Extract the [x, y] coordinate from the center of the cell holding the provided text.  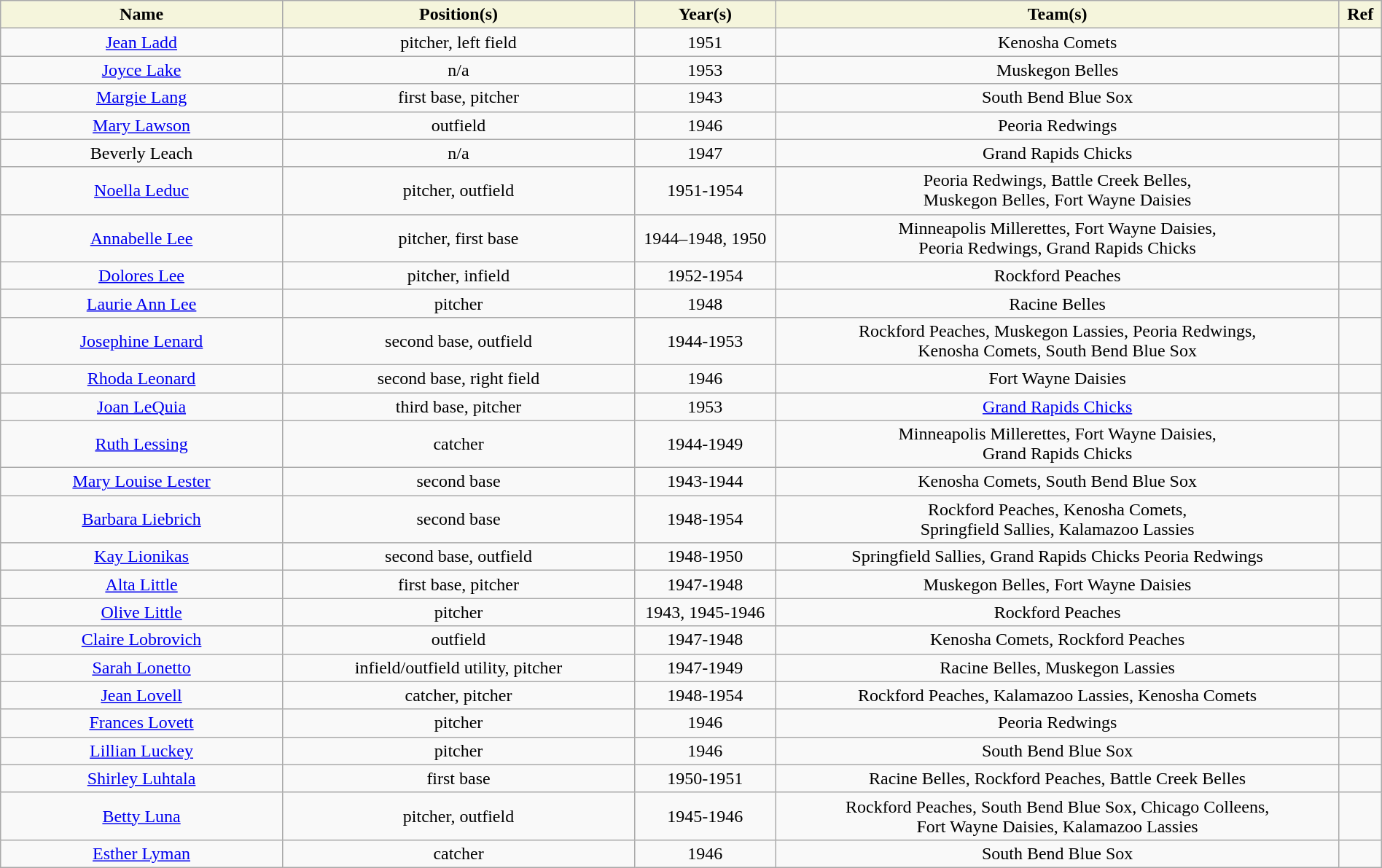
Noella Leduc [141, 191]
1943, 1945-1946 [706, 612]
first base [458, 778]
Josephine Lenard [141, 341]
third base, pitcher [458, 406]
1944-1949 [706, 445]
Shirley Luhtala [141, 778]
Margie Lang [141, 98]
Beverly Leach [141, 153]
Rockford Peaches, Muskegon Lassies, Peoria Redwings,Kenosha Comets, South Bend Blue Sox [1057, 341]
pitcher, first base [458, 238]
1951-1954 [706, 191]
Mary Louise Lester [141, 482]
1950-1951 [706, 778]
1943 [706, 98]
Rockford Peaches, South Bend Blue Sox, Chicago Colleens,Fort Wayne Daisies, Kalamazoo Lassies [1057, 816]
Sarah Lonetto [141, 668]
Ref [1360, 15]
Lillian Luckey [141, 751]
1948 [706, 303]
1948-1950 [706, 557]
Kenosha Comets, South Bend Blue Sox [1057, 482]
Minneapolis Millerettes, Fort Wayne Daisies,Peoria Redwings, Grand Rapids Chicks [1057, 238]
Betty Luna [141, 816]
Fort Wayne Daisies [1057, 378]
Claire Lobrovich [141, 640]
1944-1953 [706, 341]
Muskegon Belles [1057, 70]
Kenosha Comets [1057, 42]
Rockford Peaches, Kalamazoo Lassies, Kenosha Comets [1057, 695]
Rhoda Leonard [141, 378]
Racine Belles [1057, 303]
Joyce Lake [141, 70]
Joan LeQuia [141, 406]
1945-1946 [706, 816]
catcher, pitcher [458, 695]
Position(s) [458, 15]
Kenosha Comets, Rockford Peaches [1057, 640]
Team(s) [1057, 15]
Frances Lovett [141, 723]
Jean Lovell [141, 695]
Minneapolis Millerettes, Fort Wayne Daisies, Grand Rapids Chicks [1057, 445]
Esther Lyman [141, 853]
Laurie Ann Lee [141, 303]
Year(s) [706, 15]
1952-1954 [706, 275]
pitcher, infield [458, 275]
Dolores Lee [141, 275]
Rockford Peaches, Kenosha Comets, Springfield Sallies, Kalamazoo Lassies [1057, 519]
Racine Belles, Rockford Peaches, Battle Creek Belles [1057, 778]
1951 [706, 42]
pitcher, left field [458, 42]
Barbara Liebrich [141, 519]
Ruth Lessing [141, 445]
Annabelle Lee [141, 238]
infield/outfield utility, pitcher [458, 668]
Muskegon Belles, Fort Wayne Daisies [1057, 584]
Racine Belles, Muskegon Lassies [1057, 668]
Peoria Redwings, Battle Creek Belles, Muskegon Belles, Fort Wayne Daisies [1057, 191]
Name [141, 15]
1943-1944 [706, 482]
Alta Little [141, 584]
1947-1949 [706, 668]
Olive Little [141, 612]
Springfield Sallies, Grand Rapids Chicks Peoria Redwings [1057, 557]
second base, right field [458, 378]
Kay Lionikas [141, 557]
Jean Ladd [141, 42]
1944–1948, 1950 [706, 238]
1947 [706, 153]
Mary Lawson [141, 125]
